From the cell containing the given text, extract its center point as (X, Y) coordinate. 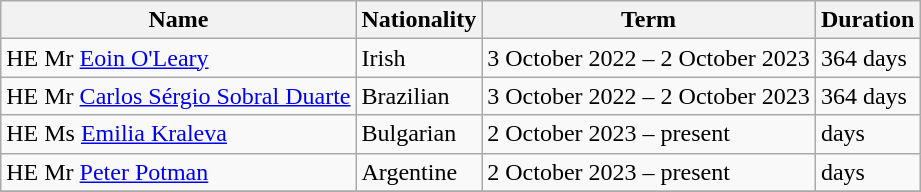
Term (649, 20)
HE Mr Eoin O'Leary (178, 58)
HE Ms Emilia Kraleva (178, 134)
HE Mr Peter Potman (178, 172)
Bulgarian (419, 134)
Irish (419, 58)
Name (178, 20)
Brazilian (419, 96)
Argentine (419, 172)
HE Mr Carlos Sérgio Sobral Duarte (178, 96)
Duration (867, 20)
Nationality (419, 20)
